Output the (X, Y) coordinate of the center of the cell containing the given text.  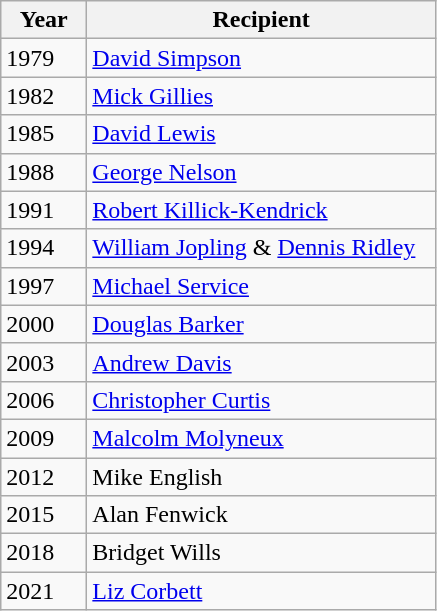
Year (44, 20)
2009 (44, 438)
George Nelson (262, 172)
1991 (44, 210)
2018 (44, 553)
2015 (44, 515)
Douglas Barker (262, 324)
1979 (44, 58)
1997 (44, 286)
Andrew Davis (262, 362)
Mike English (262, 477)
Michael Service (262, 286)
1985 (44, 134)
David Lewis (262, 134)
2006 (44, 400)
2021 (44, 591)
1982 (44, 96)
2012 (44, 477)
William Jopling & Dennis Ridley (262, 248)
1988 (44, 172)
Mick Gillies (262, 96)
Alan Fenwick (262, 515)
Liz Corbett (262, 591)
Christopher Curtis (262, 400)
2000 (44, 324)
Robert Killick-Kendrick (262, 210)
Bridget Wills (262, 553)
Malcolm Molyneux (262, 438)
2003 (44, 362)
1994 (44, 248)
David Simpson (262, 58)
Recipient (262, 20)
